From the cell containing the given text, extract its center point as [x, y] coordinate. 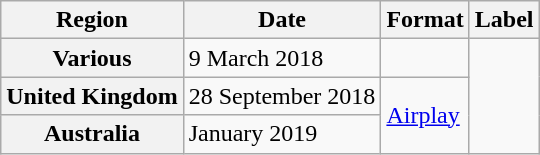
9 March 2018 [282, 58]
28 September 2018 [282, 96]
Various [92, 58]
Airplay [425, 115]
United Kingdom [92, 96]
Label [504, 20]
Date [282, 20]
Region [92, 20]
Format [425, 20]
Australia [92, 134]
January 2019 [282, 134]
